Find where the given text appears and provide that cell's center as (X, Y) coordinate. 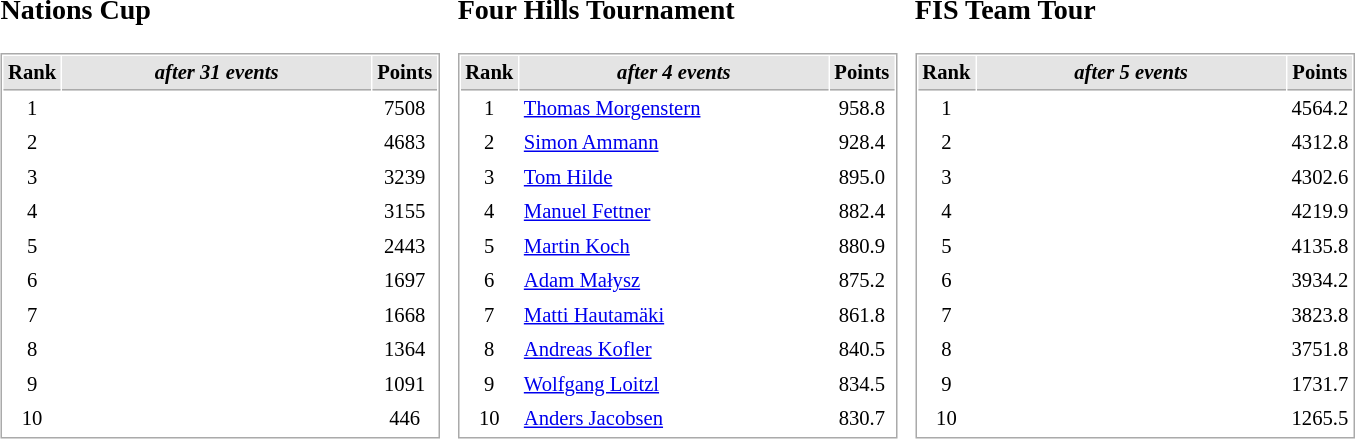
4135.8 (1320, 248)
840.5 (862, 350)
Thomas Morgenstern (674, 110)
1091 (405, 386)
after 4 events (674, 74)
Matti Hautamäki (674, 316)
4312.8 (1320, 144)
1364 (405, 350)
446 (405, 420)
Martin Koch (674, 248)
830.7 (862, 420)
Wolfgang Loitzl (674, 386)
after 5 events (1132, 74)
1668 (405, 316)
after 31 events (216, 74)
4302.6 (1320, 178)
3751.8 (1320, 350)
880.9 (862, 248)
895.0 (862, 178)
928.4 (862, 144)
Tom Hilde (674, 178)
4683 (405, 144)
3155 (405, 212)
4219.9 (1320, 212)
861.8 (862, 316)
834.5 (862, 386)
1731.7 (1320, 386)
Manuel Fettner (674, 212)
4564.2 (1320, 110)
Simon Ammann (674, 144)
3934.2 (1320, 282)
Anders Jacobsen (674, 420)
958.8 (862, 110)
2443 (405, 248)
1265.5 (1320, 420)
3823.8 (1320, 316)
Adam Małysz (674, 282)
7508 (405, 110)
Andreas Kofler (674, 350)
882.4 (862, 212)
1697 (405, 282)
3239 (405, 178)
875.2 (862, 282)
